For the text-containing cell, return its midpoint in [x, y] coordinate format. 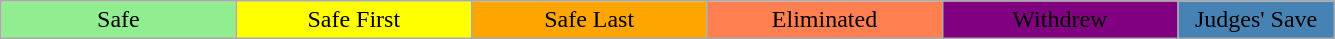
Judges' Save [1256, 20]
Safe [118, 20]
Safe First [354, 20]
Eliminated [824, 20]
Withdrew [1060, 20]
Safe Last [588, 20]
